Return (X, Y) of the center of cell containing provided text 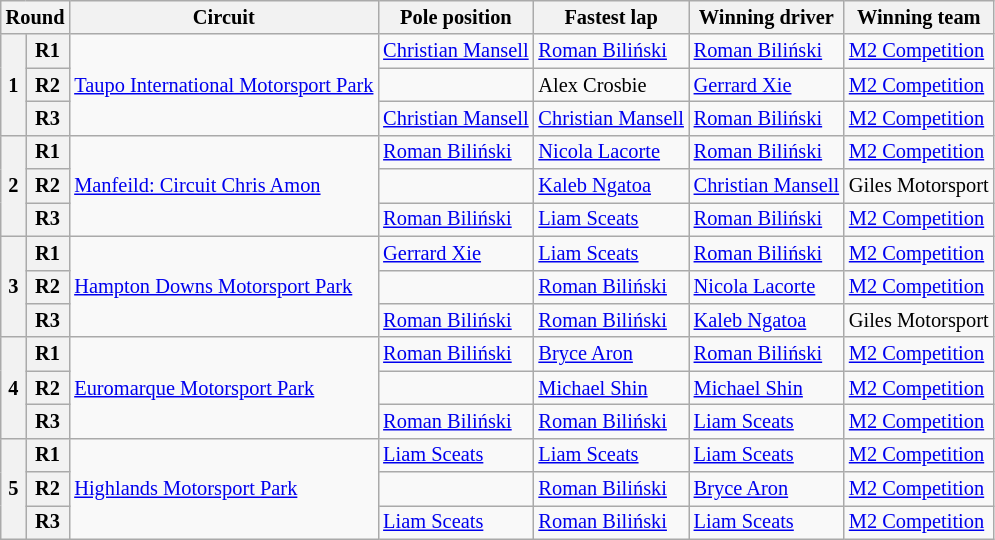
Winning team (919, 17)
Euromarque Motorsport Park (224, 388)
Alex Crosbie (612, 85)
Round (36, 17)
Taupo International Motorsport Park (224, 84)
Pole position (456, 17)
Circuit (224, 17)
1 (14, 84)
Fastest lap (612, 17)
Highlands Motorsport Park (224, 488)
Manfeild: Circuit Chris Amon (224, 186)
5 (14, 488)
3 (14, 286)
Hampton Downs Motorsport Park (224, 286)
2 (14, 186)
4 (14, 388)
Winning driver (766, 17)
